Locate the cell with the specified text and output its (X, Y) center coordinate. 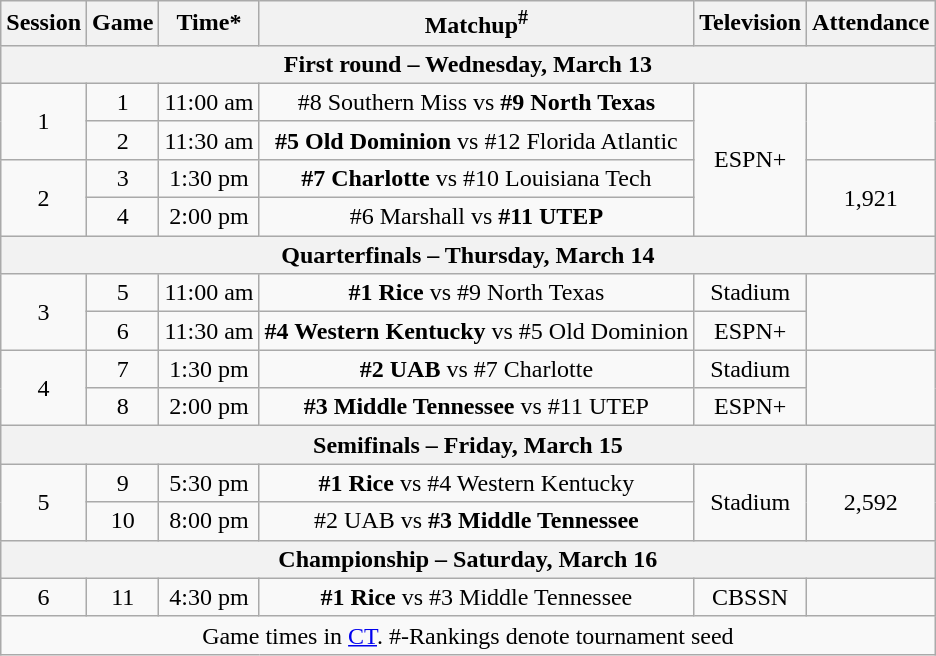
11 (123, 597)
#1 Rice vs #4 Western Kentucky (476, 483)
Game times in CT. #-Rankings denote tournament seed (468, 635)
4:30 pm (209, 597)
8 (123, 407)
5:30 pm (209, 483)
Attendance (871, 24)
8:00 pm (209, 521)
Game (123, 24)
#1 Rice vs #3 Middle Tennessee (476, 597)
Time* (209, 24)
#8 Southern Miss vs #9 North Texas (476, 102)
First round – Wednesday, March 13 (468, 64)
#2 UAB vs #7 Charlotte (476, 369)
Championship – Saturday, March 16 (468, 559)
Semifinals – Friday, March 15 (468, 445)
#2 UAB vs #3 Middle Tennessee (476, 521)
10 (123, 521)
1,921 (871, 197)
2,592 (871, 502)
CBSSN (750, 597)
7 (123, 369)
#4 Western Kentucky vs #5 Old Dominion (476, 331)
#7 Charlotte vs #10 Louisiana Tech (476, 178)
#6 Marshall vs #11 UTEP (476, 217)
Matchup# (476, 24)
Quarterfinals – Thursday, March 14 (468, 255)
#3 Middle Tennessee vs #11 UTEP (476, 407)
#1 Rice vs #9 North Texas (476, 293)
9 (123, 483)
Television (750, 24)
Session (44, 24)
#5 Old Dominion vs #12 Florida Atlantic (476, 140)
